Return [x, y] of the center of cell containing provided text 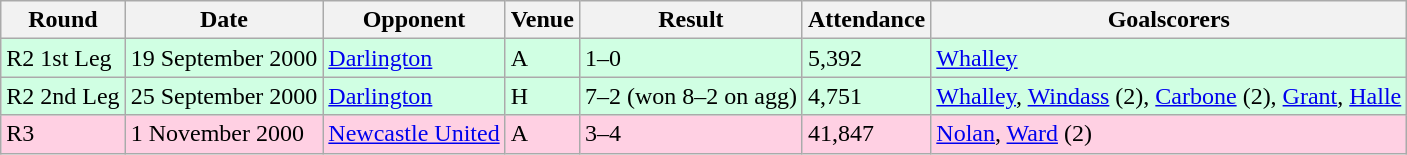
Nolan, Ward (2) [1169, 134]
25 September 2000 [224, 96]
Goalscorers [1169, 20]
7–2 (won 8–2 on agg) [690, 96]
1 November 2000 [224, 134]
19 September 2000 [224, 58]
Date [224, 20]
Opponent [414, 20]
Newcastle United [414, 134]
Venue [542, 20]
4,751 [866, 96]
1–0 [690, 58]
R2 1st Leg [63, 58]
5,392 [866, 58]
3–4 [690, 134]
41,847 [866, 134]
H [542, 96]
Attendance [866, 20]
Whalley [1169, 58]
R2 2nd Leg [63, 96]
Round [63, 20]
Result [690, 20]
R3 [63, 134]
Whalley, Windass (2), Carbone (2), Grant, Halle [1169, 96]
